Determine the (X, Y) coordinate at the center of the cell enclosing the given text.  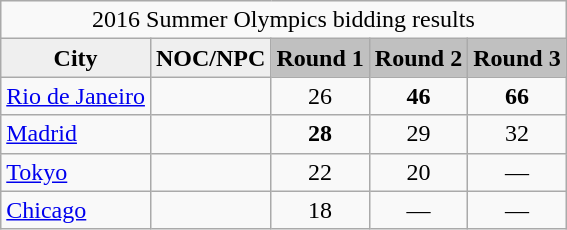
18 (320, 210)
28 (320, 134)
66 (517, 96)
20 (418, 172)
32 (517, 134)
46 (418, 96)
2016 Summer Olympics bidding results (284, 20)
Round 3 (517, 58)
Round 1 (320, 58)
Chicago (76, 210)
26 (320, 96)
Rio de Janeiro (76, 96)
22 (320, 172)
29 (418, 134)
NOC/NPC (210, 58)
City (76, 58)
Round 2 (418, 58)
Tokyo (76, 172)
Madrid (76, 134)
